Determine the [x, y] coordinate at the center of the cell enclosing the given text.  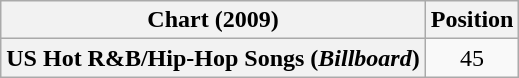
Position [472, 20]
US Hot R&B/Hip-Hop Songs (Billboard) [213, 58]
Chart (2009) [213, 20]
45 [472, 58]
